For the text-containing cell, return its midpoint in [X, Y] coordinate format. 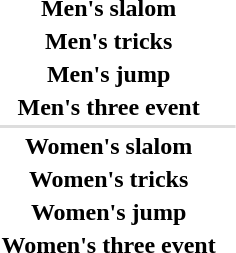
Men's three event [108, 107]
Women's jump [108, 212]
Men's jump [108, 74]
Men's tricks [108, 41]
Women's slalom [108, 146]
Women's tricks [108, 179]
